Locate the cell with the specified text and output its (X, Y) center coordinate. 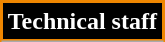
Technical staff (83, 22)
